For the text-containing cell, return its midpoint in [X, Y] coordinate format. 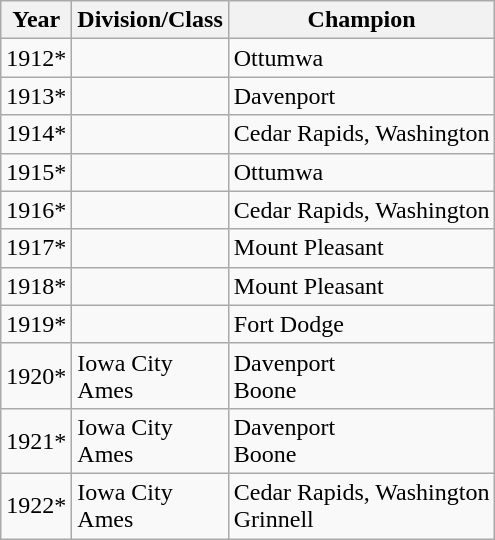
1915* [36, 172]
1922* [36, 506]
1914* [36, 134]
Davenport [362, 96]
Year [36, 20]
Champion [362, 20]
1921* [36, 440]
1917* [36, 248]
1919* [36, 324]
Cedar Rapids, WashingtonGrinnell [362, 506]
1912* [36, 58]
1913* [36, 96]
1920* [36, 376]
1916* [36, 210]
1918* [36, 286]
Fort Dodge [362, 324]
Division/Class [150, 20]
